Locate the cell with the specified text and output its [x, y] center coordinate. 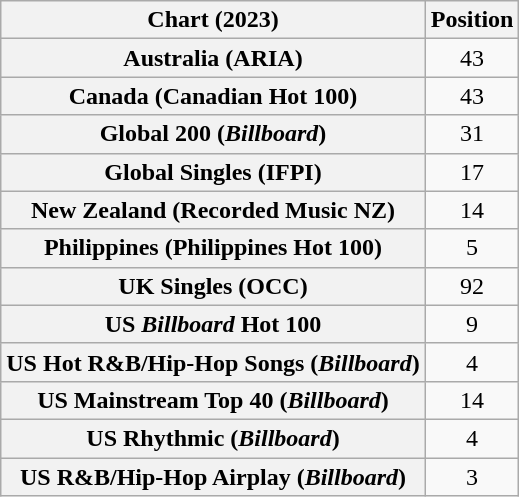
UK Singles (OCC) [213, 286]
New Zealand (Recorded Music NZ) [213, 210]
US Hot R&B/Hip-Hop Songs (Billboard) [213, 362]
5 [472, 248]
Australia (ARIA) [213, 58]
US Mainstream Top 40 (Billboard) [213, 400]
Position [472, 20]
3 [472, 477]
17 [472, 172]
US R&B/Hip-Hop Airplay (Billboard) [213, 477]
9 [472, 324]
US Billboard Hot 100 [213, 324]
Global Singles (IFPI) [213, 172]
Global 200 (Billboard) [213, 134]
31 [472, 134]
Philippines (Philippines Hot 100) [213, 248]
92 [472, 286]
US Rhythmic (Billboard) [213, 438]
Canada (Canadian Hot 100) [213, 96]
Chart (2023) [213, 20]
